Locate the cell with the specified text and output its (X, Y) center coordinate. 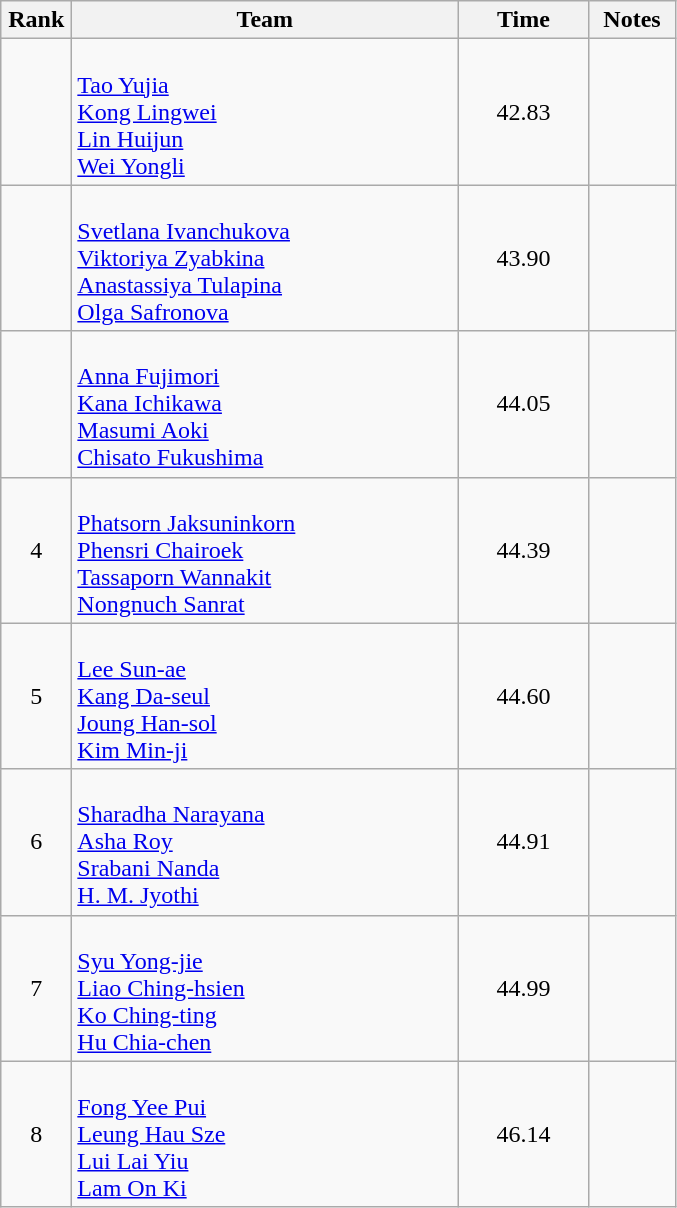
46.14 (524, 1134)
7 (36, 988)
42.83 (524, 112)
44.60 (524, 696)
Team (265, 20)
Lee Sun-aeKang Da-seulJoung Han-solKim Min-ji (265, 696)
44.99 (524, 988)
Sharadha NarayanaAsha RoySrabani NandaH. M. Jyothi (265, 842)
44.91 (524, 842)
Rank (36, 20)
4 (36, 550)
Svetlana IvanchukovaViktoriya ZyabkinaAnastassiya TulapinaOlga Safronova (265, 258)
44.05 (524, 404)
Notes (632, 20)
5 (36, 696)
Fong Yee PuiLeung Hau SzeLui Lai YiuLam On Ki (265, 1134)
Anna FujimoriKana IchikawaMasumi AokiChisato Fukushima (265, 404)
Time (524, 20)
43.90 (524, 258)
8 (36, 1134)
6 (36, 842)
Tao YujiaKong LingweiLin HuijunWei Yongli (265, 112)
Syu Yong-jieLiao Ching-hsienKo Ching-tingHu Chia-chen (265, 988)
44.39 (524, 550)
Phatsorn JaksuninkornPhensri ChairoekTassaporn WannakitNongnuch Sanrat (265, 550)
